Return the (X, Y) coordinate for the center point of the cell that contains the specified text.  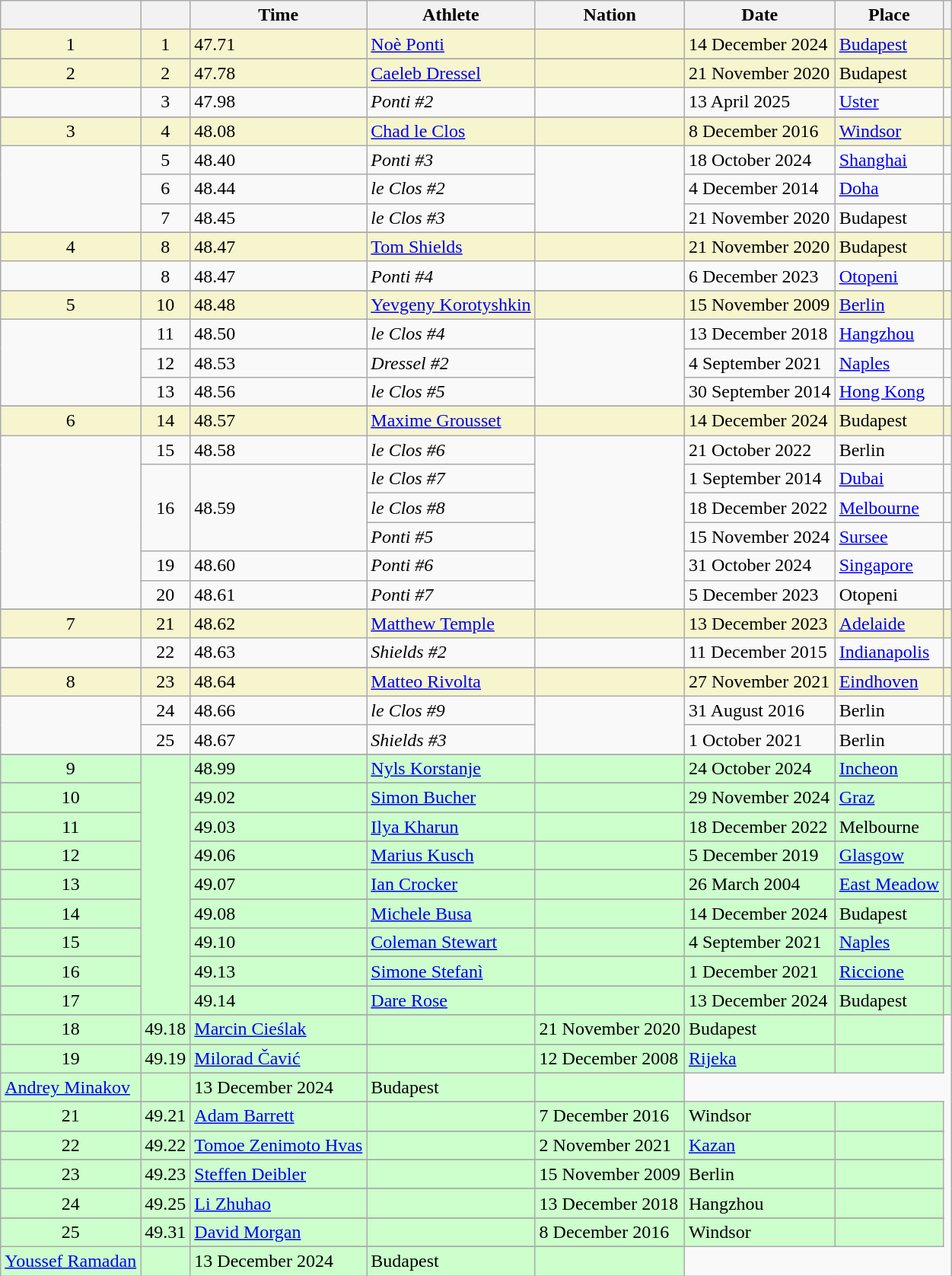
48.66 (279, 710)
48.62 (279, 624)
48.45 (279, 218)
15 November 2024 (759, 537)
13 December 2023 (759, 624)
le Clos #7 (451, 479)
Ponti #3 (451, 160)
David Morgan (279, 1232)
49.06 (279, 856)
48.53 (279, 363)
Shanghai (889, 160)
48.61 (279, 595)
48.57 (279, 421)
6 December 2023 (759, 276)
Ponti #6 (451, 566)
Time (279, 15)
48.99 (279, 768)
Tom Shields (451, 247)
Nyls Korstanje (451, 768)
48.59 (279, 508)
29 November 2024 (759, 797)
48.40 (279, 160)
48.48 (279, 305)
Matthew Temple (451, 624)
48.67 (279, 739)
le Clos #4 (451, 333)
le Clos #3 (451, 218)
Place (889, 15)
48.63 (279, 652)
Tomoe Zenimoto Hvas (279, 1145)
5 December 2023 (759, 595)
20 (166, 595)
9 (71, 768)
49.23 (166, 1174)
Simon Bucher (451, 797)
Coleman Stewart (451, 943)
26 March 2004 (759, 885)
Ilya Kharun (451, 826)
Indianapolis (889, 652)
Date (759, 15)
Uster (889, 102)
Riccione (889, 971)
Doha (889, 189)
13 April 2025 (759, 102)
48.44 (279, 189)
49.10 (279, 943)
Youssef Ramadan (71, 1261)
4 December 2014 (759, 189)
27 November 2021 (759, 681)
Ponti #7 (451, 595)
Dressel #2 (451, 363)
le Clos #9 (451, 710)
7 December 2016 (610, 1116)
1 September 2014 (759, 479)
Graz (889, 797)
49.25 (166, 1203)
2 November 2021 (610, 1145)
Matteo Rivolta (451, 681)
le Clos #5 (451, 392)
49.31 (166, 1232)
48.08 (279, 131)
Athlete (451, 15)
Ponti #5 (451, 537)
24 October 2024 (759, 768)
1 October 2021 (759, 739)
5 December 2019 (759, 856)
Chad le Clos (451, 131)
31 August 2016 (759, 710)
47.98 (279, 102)
30 September 2014 (759, 392)
48.50 (279, 333)
47.78 (279, 73)
Rijeka (759, 1058)
Noè Ponti (451, 44)
18 (71, 1029)
Adelaide (889, 624)
Milorad Čavić (279, 1058)
48.64 (279, 681)
Dubai (889, 479)
Maxime Grousset (451, 421)
48.60 (279, 566)
49.03 (279, 826)
Singapore (889, 566)
49.08 (279, 914)
le Clos #6 (451, 450)
Ian Crocker (451, 885)
Glasgow (889, 856)
Marius Kusch (451, 856)
49.07 (279, 885)
11 December 2015 (759, 652)
49.18 (166, 1029)
Nation (610, 15)
Shields #3 (451, 739)
49.14 (279, 1000)
Ponti #4 (451, 276)
Incheon (889, 768)
Kazan (759, 1145)
Caeleb Dressel (451, 73)
Andrey Minakov (71, 1087)
Adam Barrett (279, 1116)
48.58 (279, 450)
Eindhoven (889, 681)
East Meadow (889, 885)
49.13 (279, 971)
Steffen Deibler (279, 1174)
le Clos #8 (451, 508)
Li Zhuhao (279, 1203)
17 (71, 1000)
49.19 (166, 1058)
49.02 (279, 797)
Simone Stefanì (451, 971)
18 October 2024 (759, 160)
Dare Rose (451, 1000)
1 December 2021 (759, 971)
21 October 2022 (759, 450)
47.71 (279, 44)
le Clos #2 (451, 189)
49.21 (166, 1116)
Hong Kong (889, 392)
31 October 2024 (759, 566)
12 December 2008 (610, 1058)
Shields #2 (451, 652)
49.22 (166, 1145)
Yevgeny Korotyshkin (451, 305)
Ponti #2 (451, 102)
Michele Busa (451, 914)
Sursee (889, 537)
Marcin Cieślak (279, 1029)
48.56 (279, 392)
